Output the (x, y) coordinate of the center of the cell containing the given text.  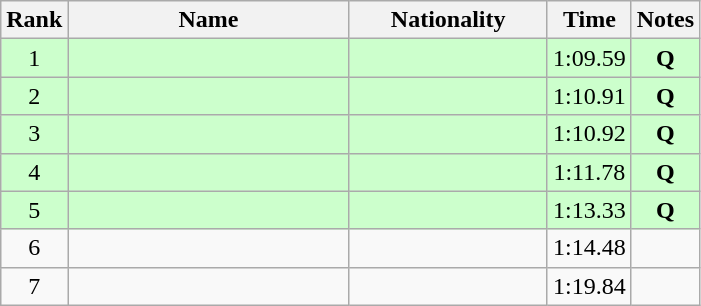
4 (34, 172)
Name (208, 20)
1:19.84 (589, 286)
1:11.78 (589, 172)
7 (34, 286)
5 (34, 210)
1 (34, 58)
3 (34, 134)
2 (34, 96)
6 (34, 248)
1:10.91 (589, 96)
1:14.48 (589, 248)
1:09.59 (589, 58)
Time (589, 20)
Nationality (448, 20)
Notes (665, 20)
Rank (34, 20)
1:10.92 (589, 134)
1:13.33 (589, 210)
